Scan for the cell matching the given text and deliver its (X, Y) coordinate at center. 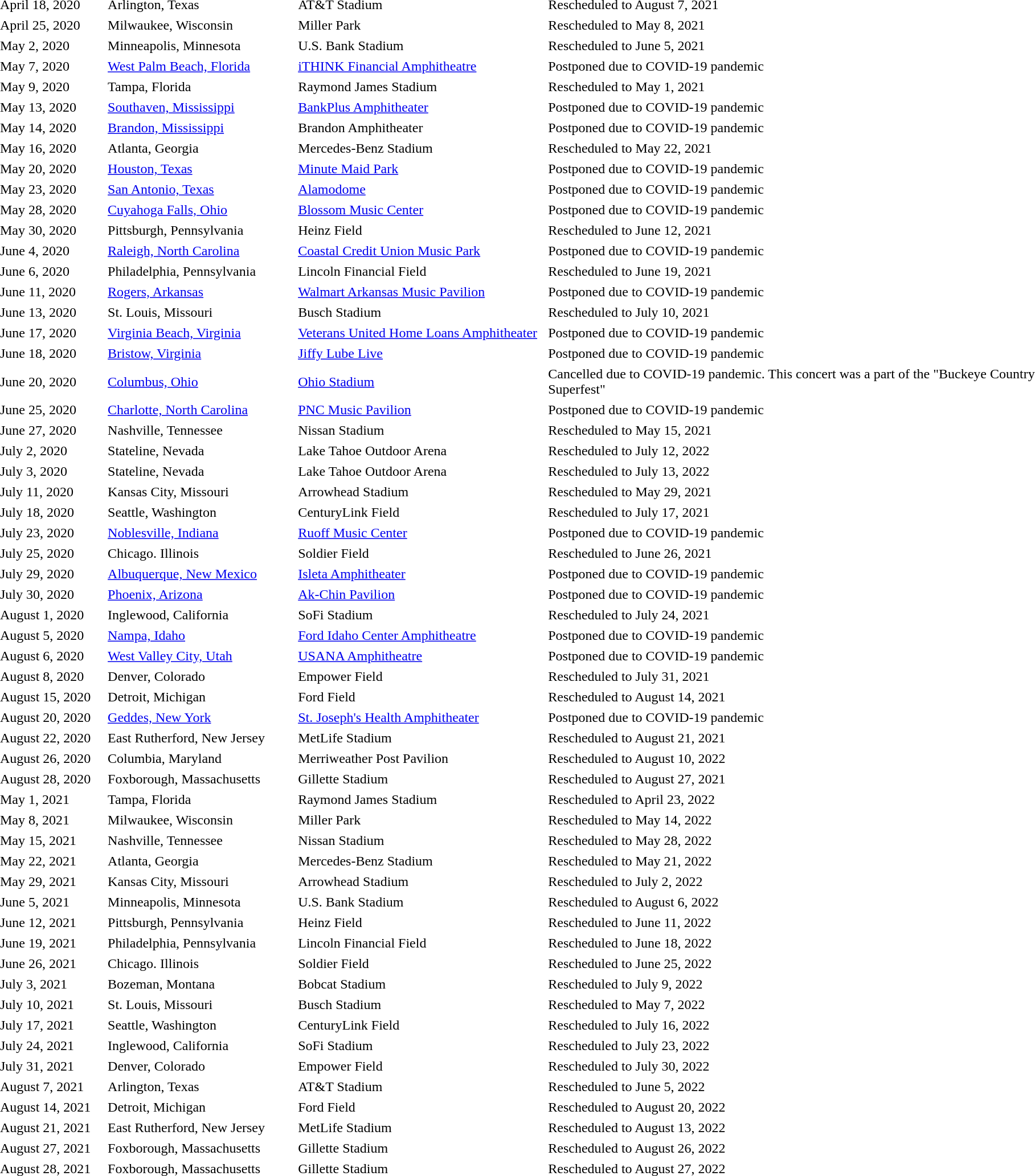
BankPlus Amphitheater (420, 107)
Isleta Amphitheater (420, 574)
St. Joseph's Health Amphitheater (420, 718)
Nampa, Idaho (201, 636)
Coastal Credit Union Music Park (420, 251)
Phoenix, Arizona (201, 595)
Bozeman, Montana (201, 985)
West Palm Beach, Florida (201, 66)
Bristow, Virginia (201, 353)
PNC Music Pavilion (420, 410)
Ak-Chin Pavilion (420, 595)
Veterans United Home Loans Amphitheater (420, 333)
AT&T Stadium (420, 1087)
Raleigh, North Carolina (201, 251)
Houston, Texas (201, 169)
Merriweather Post Pavilion (420, 759)
Albuquerque, New Mexico (201, 574)
Virginia Beach, Virginia (201, 333)
Alamodome (420, 189)
iTHINK Financial Amphitheatre (420, 66)
Minute Maid Park (420, 169)
Brandon, Mississippi (201, 128)
Ohio Stadium (420, 382)
Rogers, Arkansas (201, 292)
Ruoff Music Center (420, 533)
Noblesville, Indiana (201, 533)
Southaven, Mississippi (201, 107)
Blossom Music Center (420, 210)
Geddes, New York (201, 718)
Columbus, Ohio (201, 382)
Walmart Arkansas Music Pavilion (420, 292)
Charlotte, North Carolina (201, 410)
Ford Idaho Center Amphitheatre (420, 636)
Jiffy Lube Live (420, 353)
Columbia, Maryland (201, 759)
Arlington, Texas (201, 1087)
Cuyahoga Falls, Ohio (201, 210)
Brandon Amphitheater (420, 128)
USANA Amphitheatre (420, 656)
Bobcat Stadium (420, 985)
San Antonio, Texas (201, 189)
West Valley City, Utah (201, 656)
